Identify which cell holds the provided text, then report its [X, Y] central coordinate. 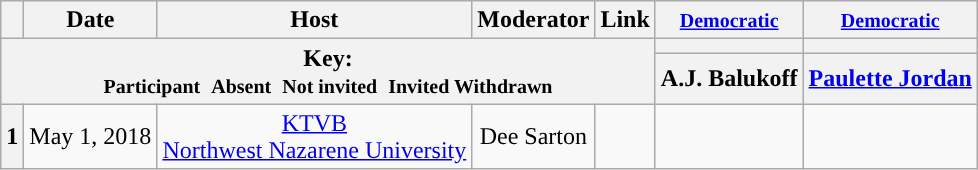
Key: Participant Absent Not invited Invited Withdrawn [328, 72]
Link [625, 20]
May 1, 2018 [90, 136]
1 [12, 136]
KTVBNorthwest Nazarene University [314, 136]
Host [314, 20]
A.J. Balukoff [729, 78]
Moderator [534, 20]
Paulette Jordan [890, 78]
Date [90, 20]
Dee Sarton [534, 136]
